Determine the [x, y] coordinate at the center of the cell enclosing the given text.  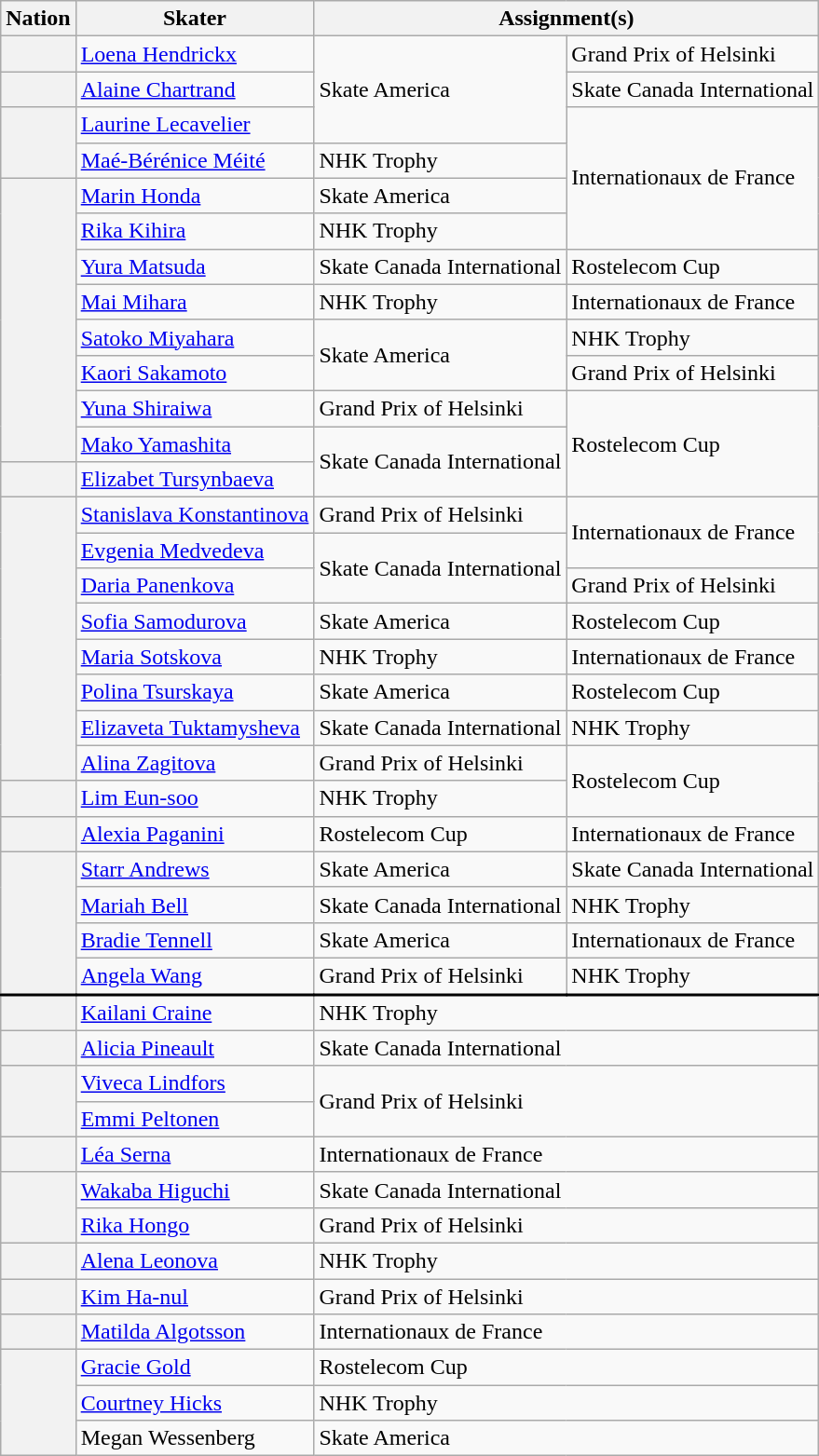
Alena Leonova [195, 1260]
Skater [195, 19]
Lim Eun-soo [195, 798]
Emmi Peltonen [195, 1119]
Mariah Bell [195, 905]
Matilda Algotsson [195, 1332]
Alina Zagitova [195, 763]
Daria Panenkova [195, 586]
Mai Mihara [195, 302]
Nation [38, 19]
Satoko Miyahara [195, 337]
Angela Wang [195, 976]
Wakaba Higuchi [195, 1190]
Loena Hendrickx [195, 54]
Maria Sotskova [195, 657]
Elizaveta Tuktamysheva [195, 728]
Viveca Lindfors [195, 1083]
Kim Ha-nul [195, 1296]
Yura Matsuda [195, 266]
Elizabet Tursynbaeva [195, 480]
Mako Yamashita [195, 444]
Maé-Bérénice Méité [195, 160]
Léa Serna [195, 1154]
Megan Wessenberg [195, 1438]
Alicia Pineault [195, 1048]
Gracie Gold [195, 1368]
Courtney Hicks [195, 1403]
Laurine Lecavelier [195, 125]
Marin Honda [195, 196]
Bradie Tennell [195, 940]
Evgenia Medvedeva [195, 551]
Kailani Craine [195, 1012]
Yuna Shiraiwa [195, 408]
Rika Hongo [195, 1225]
Stanislava Konstantinova [195, 515]
Assignment(s) [566, 19]
Alaine Chartrand [195, 89]
Kaori Sakamoto [195, 373]
Starr Andrews [195, 869]
Sofia Samodurova [195, 621]
Polina Tsurskaya [195, 692]
Rika Kihira [195, 231]
Alexia Paganini [195, 834]
